Locate the cell with the specified text and output its [x, y] center coordinate. 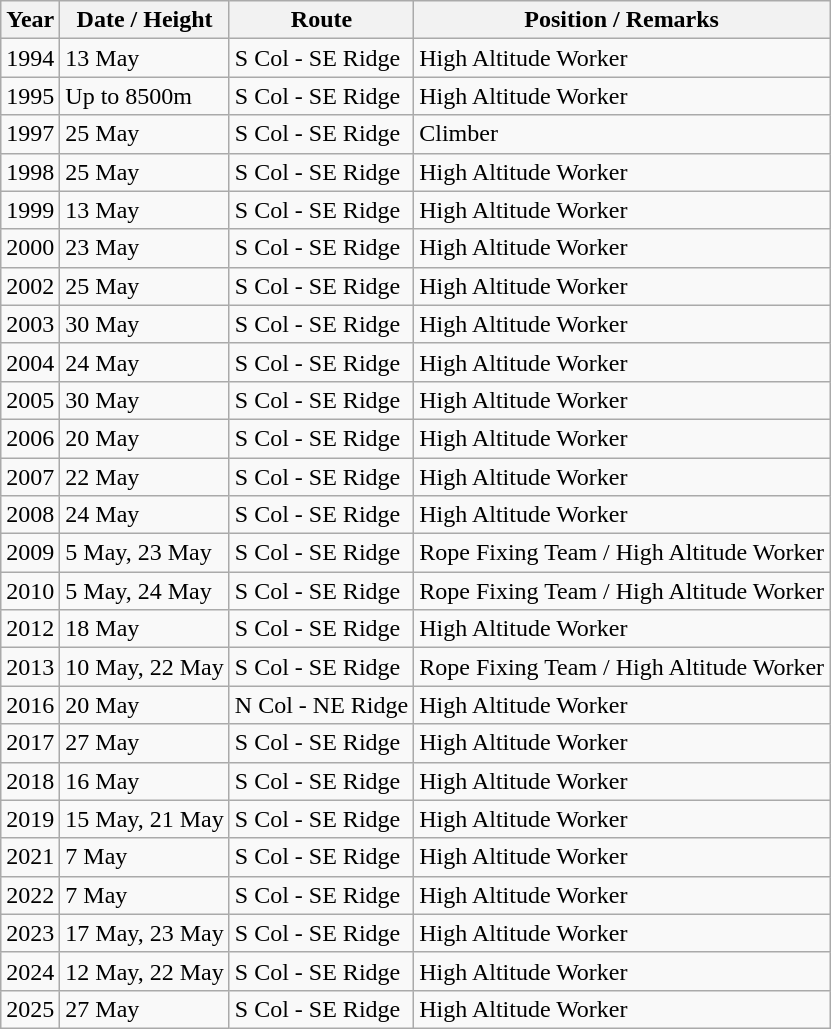
2012 [30, 629]
2003 [30, 324]
2021 [30, 857]
2006 [30, 438]
Position / Remarks [622, 20]
1998 [30, 172]
5 May, 24 May [145, 591]
2008 [30, 515]
2023 [30, 933]
12 May, 22 May [145, 971]
5 May, 23 May [145, 553]
2005 [30, 400]
Climber [622, 134]
2017 [30, 743]
10 May, 22 May [145, 667]
22 May [145, 477]
2019 [30, 819]
Up to 8500m [145, 96]
2025 [30, 1009]
2002 [30, 286]
1995 [30, 96]
2013 [30, 667]
2009 [30, 553]
2000 [30, 248]
17 May, 23 May [145, 933]
15 May, 21 May [145, 819]
1999 [30, 210]
16 May [145, 781]
2010 [30, 591]
1994 [30, 58]
Year [30, 20]
2016 [30, 705]
2018 [30, 781]
N Col - NE Ridge [321, 705]
Route [321, 20]
Date / Height [145, 20]
2004 [30, 362]
2007 [30, 477]
18 May [145, 629]
23 May [145, 248]
2022 [30, 895]
2024 [30, 971]
1997 [30, 134]
